Locate the cell with the specified text and output its [x, y] center coordinate. 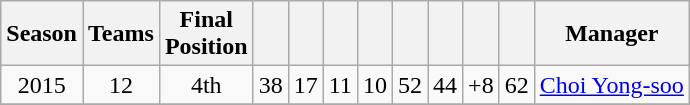
44 [446, 85]
10 [374, 85]
11 [340, 85]
38 [270, 85]
Choi Yong-soo [612, 85]
2015 [42, 85]
62 [516, 85]
FinalPosition [206, 34]
Manager [612, 34]
12 [120, 85]
4th [206, 85]
Teams [120, 34]
+8 [482, 85]
52 [410, 85]
17 [306, 85]
Season [42, 34]
